Search for the cell housing the specified text and yield its [X, Y] center coordinate. 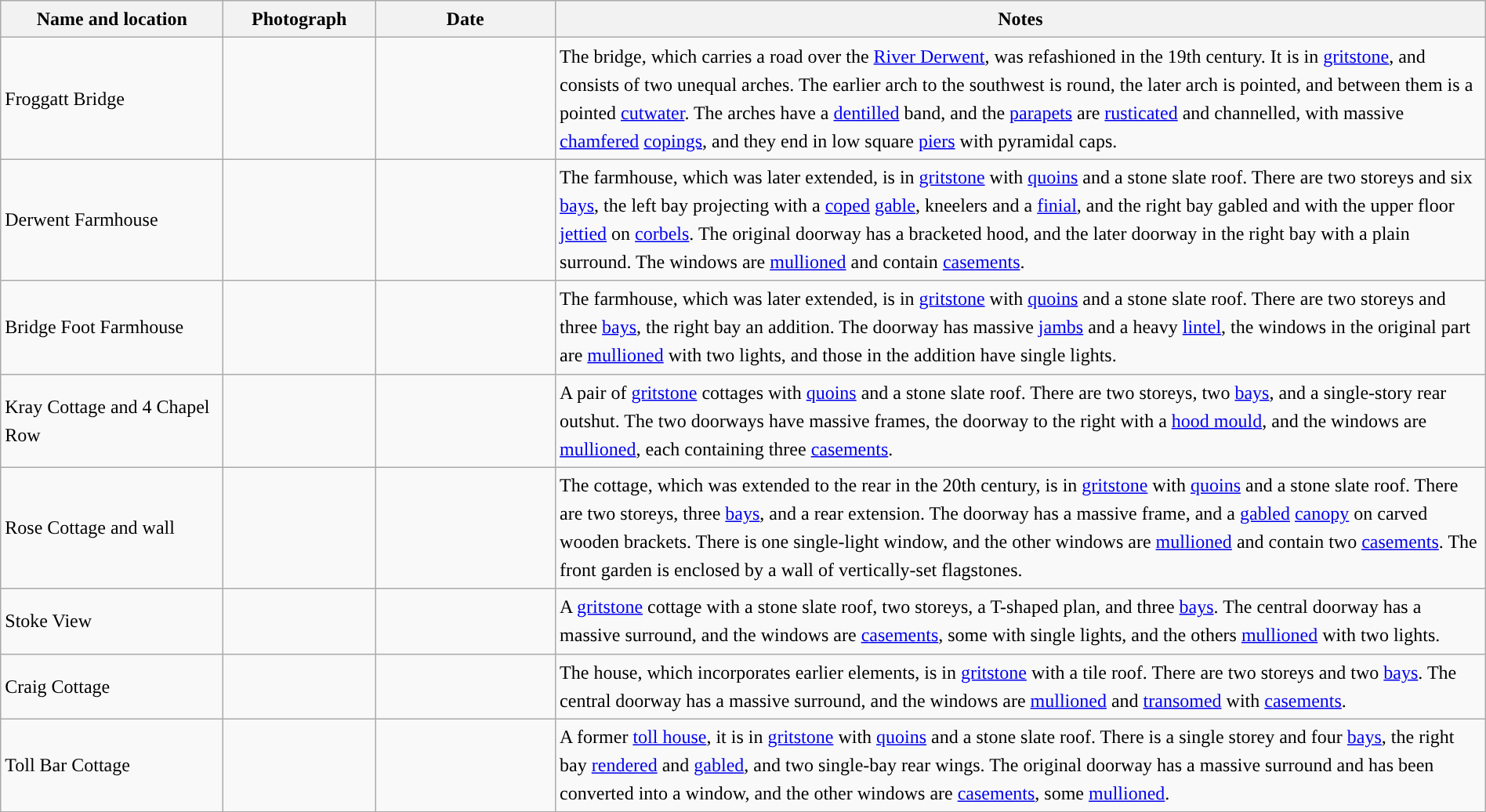
Name and location [112, 19]
Bridge Foot Farmhouse [112, 328]
Photograph [299, 19]
Froggatt Bridge [112, 99]
Toll Bar Cottage [112, 765]
Rose Cottage and wall [112, 528]
Notes [1020, 19]
Stoke View [112, 621]
Date [466, 19]
Derwent Farmhouse [112, 219]
Craig Cottage [112, 687]
Kray Cottage and 4 Chapel Row [112, 420]
